Identify which cell holds the provided text, then report its (x, y) central coordinate. 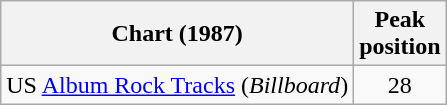
US Album Rock Tracks (Billboard) (178, 85)
Chart (1987) (178, 34)
Peakposition (400, 34)
28 (400, 85)
